Return [X, Y] of the center of cell containing provided text 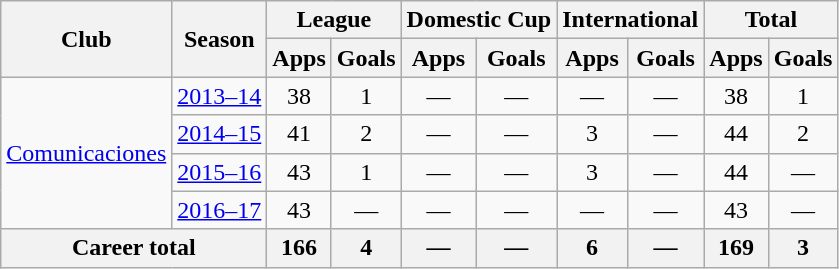
169 [736, 248]
Comunicaciones [86, 153]
2013–14 [220, 96]
41 [299, 134]
2015–16 [220, 172]
6 [592, 248]
Domestic Cup [479, 20]
Club [86, 39]
2014–15 [220, 134]
International [630, 20]
League [334, 20]
4 [366, 248]
2016–17 [220, 210]
Total [771, 20]
Career total [134, 248]
166 [299, 248]
Season [220, 39]
